Capture the cell that displays the provided text and extract its (x, y) central coordinate. 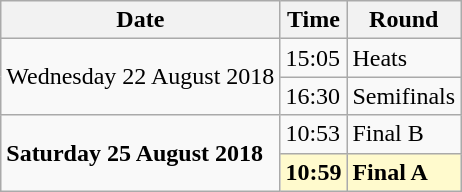
10:53 (314, 134)
16:30 (314, 96)
10:59 (314, 172)
Heats (404, 58)
Date (140, 20)
Final A (404, 172)
Time (314, 20)
15:05 (314, 58)
Round (404, 20)
Wednesday 22 August 2018 (140, 77)
Final B (404, 134)
Semifinals (404, 96)
Saturday 25 August 2018 (140, 153)
